Pinpoint the cell where the given text exists, returning its [x, y] midpoint coordinate. 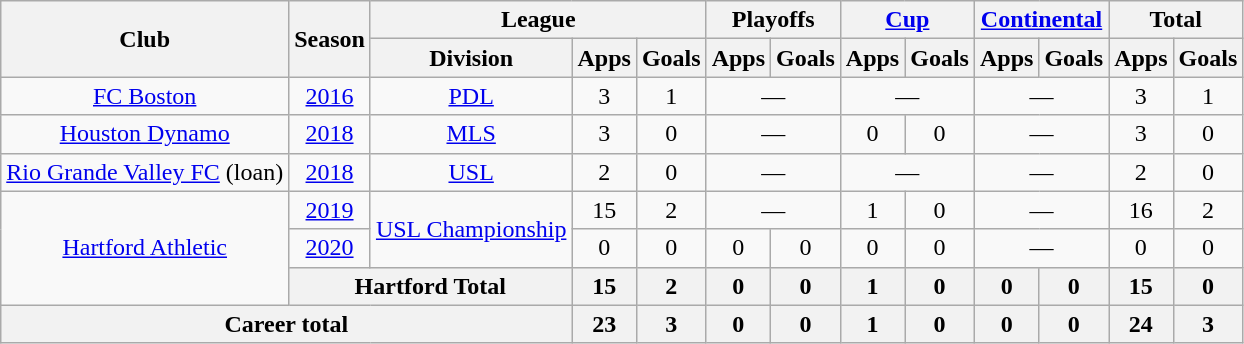
PDL [471, 96]
2016 [330, 96]
Houston Dynamo [145, 134]
Hartford Athletic [145, 248]
FC Boston [145, 96]
USL [471, 172]
Cup [907, 20]
USL Championship [471, 229]
Club [145, 39]
League [538, 20]
2020 [330, 248]
Division [471, 58]
Career total [286, 324]
16 [1141, 210]
Rio Grande Valley FC (loan) [145, 172]
2019 [330, 210]
24 [1141, 324]
Total [1176, 20]
Continental [1041, 20]
23 [604, 324]
Season [330, 39]
Playoffs [773, 20]
MLS [471, 134]
Hartford Total [430, 286]
